Detect which cell encompasses the target text, then output its (X, Y) center coordinate. 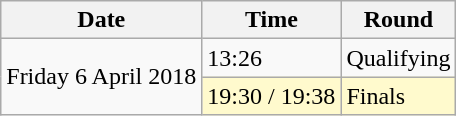
19:30 / 19:38 (272, 96)
13:26 (272, 58)
Qualifying (398, 58)
Finals (398, 96)
Round (398, 20)
Friday 6 April 2018 (102, 77)
Time (272, 20)
Date (102, 20)
